Pinpoint the cell where the given text exists, returning its [x, y] midpoint coordinate. 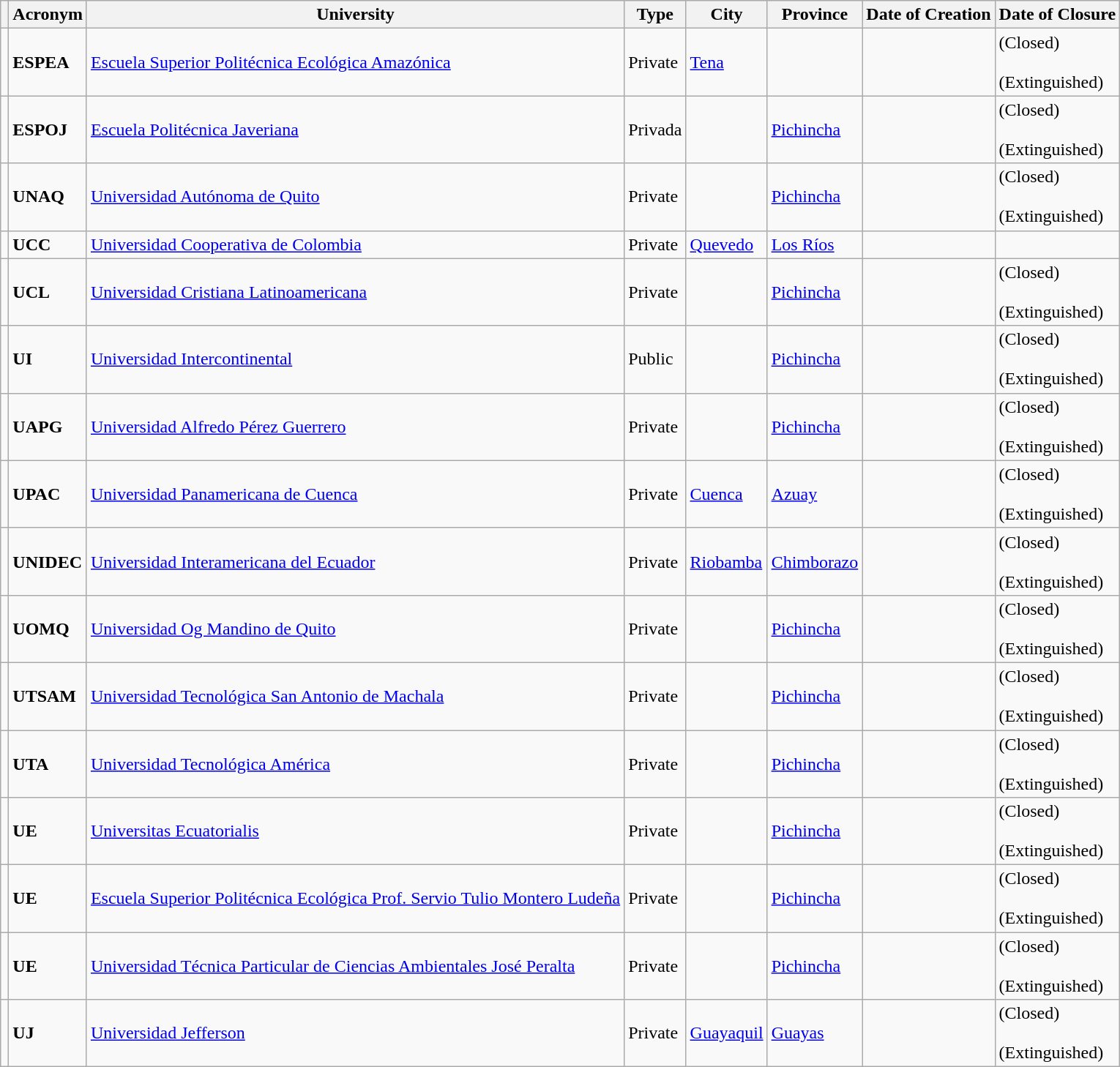
Province [815, 15]
Universidad Panamericana de Cuenca [355, 494]
Universidad Tecnológica América [355, 764]
ESPEA [48, 62]
Universidad Jefferson [355, 1033]
Guayaquil [726, 1033]
UI [48, 359]
Acronym [48, 15]
ESPOJ [48, 130]
Quevedo [726, 244]
Universidad Interamericana del Ecuador [355, 561]
Universidad Intercontinental [355, 359]
Guayas [815, 1033]
UJ [48, 1033]
Tena [726, 62]
UNIDEC [48, 561]
Los Ríos [815, 244]
UNAQ [48, 197]
UCL [48, 292]
Date of Closure [1057, 15]
Universidad Técnica Particular de Ciencias Ambientales José Peralta [355, 966]
Universidad Cristiana Latinoamericana [355, 292]
Type [655, 15]
City [726, 15]
Universidad Tecnológica San Antonio de Machala [355, 696]
UAPG [48, 427]
Cuenca [726, 494]
Date of Creation [928, 15]
UOMQ [48, 629]
Universitas Ecuatorialis [355, 831]
UTA [48, 764]
Chimborazo [815, 561]
Riobamba [726, 561]
University [355, 15]
Universidad Cooperativa de Colombia [355, 244]
Escuela Superior Politécnica Ecológica Amazónica [355, 62]
Privada [655, 130]
UCC [48, 244]
UTSAM [48, 696]
Azuay [815, 494]
Escuela Politécnica Javeriana [355, 130]
Universidad Og Mandino de Quito [355, 629]
Universidad Alfredo Pérez Guerrero [355, 427]
Universidad Autónoma de Quito [355, 197]
Escuela Superior Politécnica Ecológica Prof. Servio Tulio Montero Ludeña [355, 899]
Public [655, 359]
UPAC [48, 494]
